Capture the cell that displays the provided text and extract its (x, y) central coordinate. 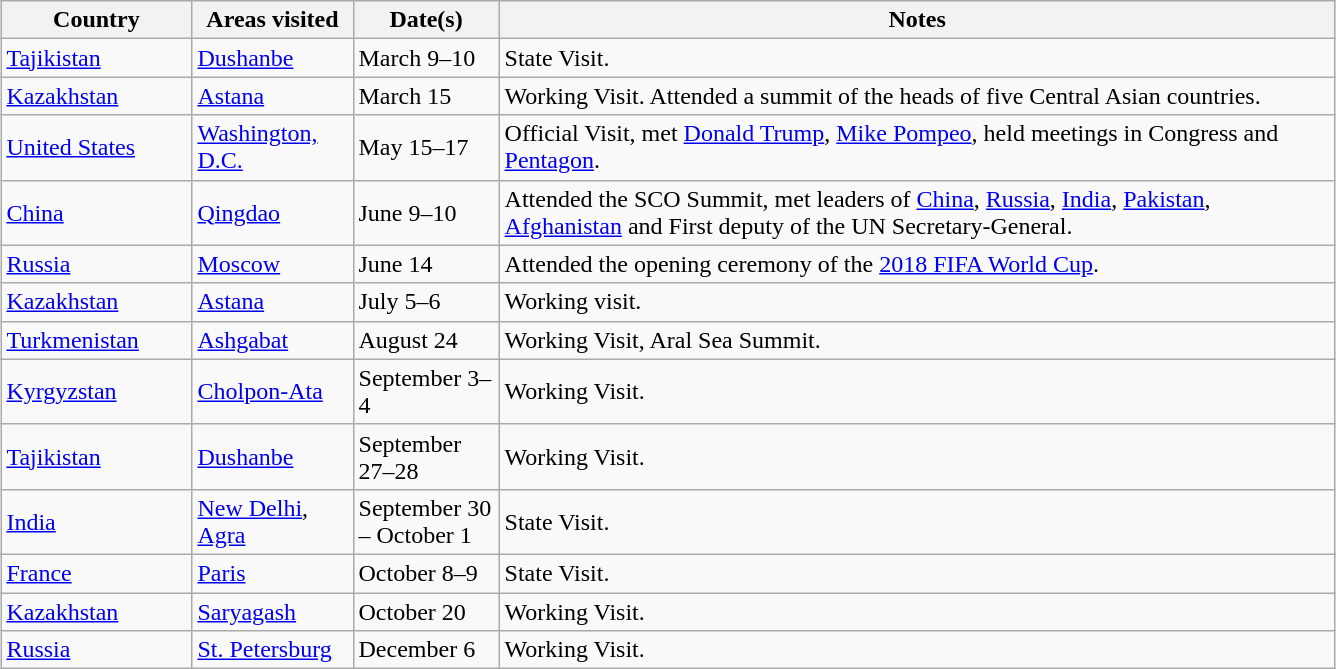
India (96, 522)
March 9–10 (426, 58)
Washington, D.C. (272, 148)
July 5–6 (426, 302)
May 15–17 (426, 148)
October 20 (426, 611)
September 3–4 (426, 392)
Moscow (272, 264)
Country (96, 20)
New Delhi, Agra (272, 522)
June 14 (426, 264)
St. Petersburg (272, 650)
Working Visit, Aral Sea Summit. (917, 340)
March 15 (426, 96)
Qingdao (272, 212)
September 30 – October 1 (426, 522)
Saryagash (272, 611)
Kyrgyzstan (96, 392)
Official Visit, met Donald Trump, Mike Pompeo, held meetings in Congress and Pentagon. (917, 148)
United States (96, 148)
June 9–10 (426, 212)
Cholpon-Ata (272, 392)
China (96, 212)
Paris (272, 573)
Attended the SCO Summit, met leaders of China, Russia, India, Pakistan, Afghanistan and First deputy of the UN Secretary-General. (917, 212)
September 27–28 (426, 456)
Turkmenistan (96, 340)
Working Visit. Attended a summit of the heads of five Central Asian countries. (917, 96)
October 8–9 (426, 573)
Notes (917, 20)
August 24 (426, 340)
Date(s) (426, 20)
Ashgabat (272, 340)
Attended the opening ceremony of the 2018 FIFA World Cup. (917, 264)
France (96, 573)
Areas visited (272, 20)
December 6 (426, 650)
Working visit. (917, 302)
